Scan for the cell matching the given text and deliver its [X, Y] coordinate at center. 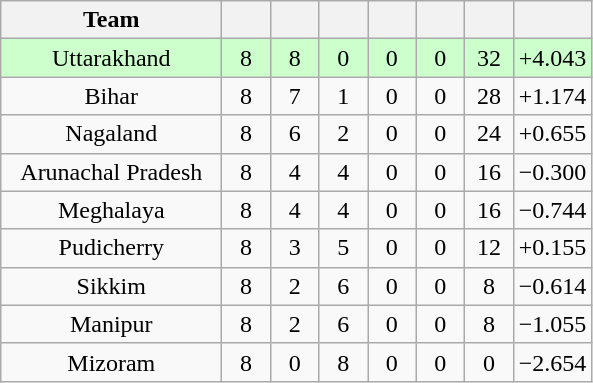
Sikkim [112, 286]
−0.614 [552, 286]
+0.655 [552, 134]
7 [294, 96]
12 [490, 248]
Bihar [112, 96]
28 [490, 96]
−2.654 [552, 362]
24 [490, 134]
Manipur [112, 324]
3 [294, 248]
−1.055 [552, 324]
−0.744 [552, 210]
5 [344, 248]
+0.155 [552, 248]
−0.300 [552, 172]
Pudicherry [112, 248]
Mizoram [112, 362]
Team [112, 20]
32 [490, 58]
Nagaland [112, 134]
Arunachal Pradesh [112, 172]
1 [344, 96]
Uttarakhand [112, 58]
Meghalaya [112, 210]
+1.174 [552, 96]
+4.043 [552, 58]
